Return the (X, Y) coordinate for the center point of the cell that contains the specified text.  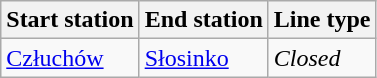
Line type (322, 20)
End station (204, 20)
Start station (70, 20)
Człuchów (70, 58)
Closed (322, 58)
Słosinko (204, 58)
